Determine the (x, y) coordinate at the center of the cell enclosing the given text.  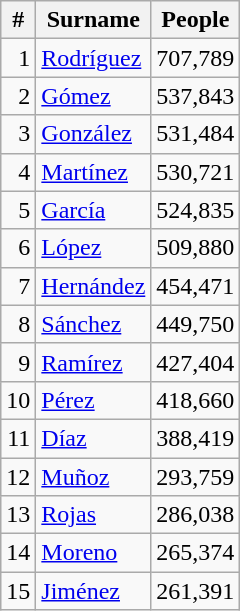
Rojas (94, 515)
524,835 (196, 210)
Pérez (94, 400)
286,038 (196, 515)
15 (18, 591)
9 (18, 362)
707,789 (196, 58)
López (94, 248)
530,721 (196, 172)
Martínez (94, 172)
3 (18, 134)
# (18, 20)
509,880 (196, 248)
7 (18, 286)
531,484 (196, 134)
6 (18, 248)
Ramírez (94, 362)
Surname (94, 20)
449,750 (196, 324)
418,660 (196, 400)
13 (18, 515)
5 (18, 210)
265,374 (196, 553)
388,419 (196, 438)
4 (18, 172)
14 (18, 553)
Moreno (94, 553)
427,404 (196, 362)
1 (18, 58)
2 (18, 96)
11 (18, 438)
537,843 (196, 96)
8 (18, 324)
10 (18, 400)
Rodríguez (94, 58)
People (196, 20)
González (94, 134)
454,471 (196, 286)
Jiménez (94, 591)
293,759 (196, 477)
García (94, 210)
261,391 (196, 591)
Muñoz (94, 477)
12 (18, 477)
Sánchez (94, 324)
Gómez (94, 96)
Hernández (94, 286)
Díaz (94, 438)
